For the text-containing cell, return its midpoint in (x, y) coordinate format. 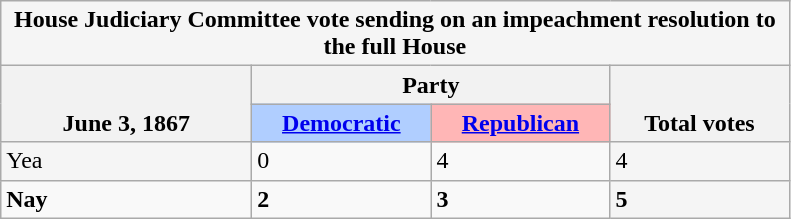
2 (342, 199)
Yea (126, 161)
3 (520, 199)
House Judiciary Committee vote sending on an impeachment resolution to the full House (395, 34)
Republican (520, 123)
0 (342, 161)
June 3, 1867 (126, 104)
5 (700, 199)
Total votes (700, 104)
Nay (126, 199)
Party (431, 85)
Democratic (342, 123)
